Return (X, Y) of the center of cell containing provided text 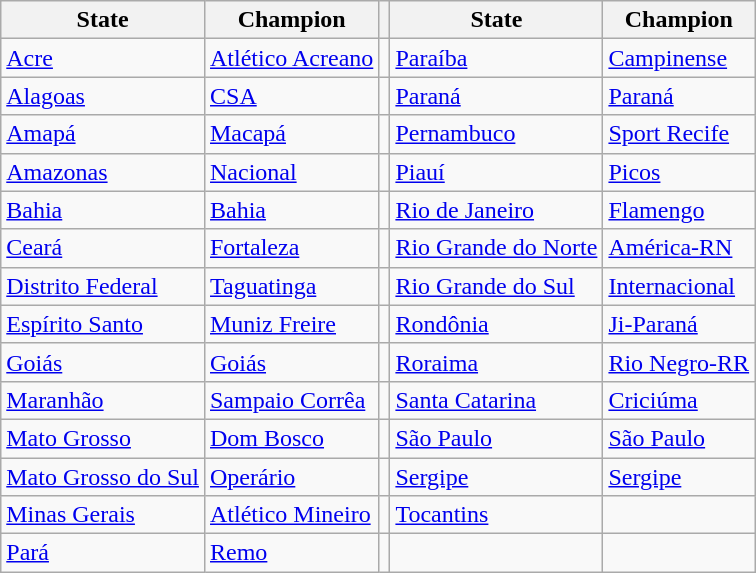
Alagoas (103, 96)
Operário (291, 477)
Atlético Acreano (291, 58)
Sampaio Corrêa (291, 400)
Rio Negro-RR (679, 362)
Rio de Janeiro (496, 210)
Picos (679, 172)
Remo (291, 553)
Atlético Mineiro (291, 515)
Ji-Paraná (679, 324)
Piauí (496, 172)
CSA (291, 96)
Distrito Federal (103, 286)
Muniz Freire (291, 324)
Roraima (496, 362)
Mato Grosso (103, 438)
Taguatinga (291, 286)
Rio Grande do Norte (496, 248)
Rio Grande do Sul (496, 286)
Criciúma (679, 400)
América-RN (679, 248)
Amazonas (103, 172)
Tocantins (496, 515)
Sport Recife (679, 134)
Santa Catarina (496, 400)
Pernambuco (496, 134)
Pará (103, 553)
Espírito Santo (103, 324)
Maranhão (103, 400)
Flamengo (679, 210)
Macapá (291, 134)
Paraíba (496, 58)
Ceará (103, 248)
Dom Bosco (291, 438)
Mato Grosso do Sul (103, 477)
Internacional (679, 286)
Amapá (103, 134)
Acre (103, 58)
Fortaleza (291, 248)
Campinense (679, 58)
Minas Gerais (103, 515)
Rondônia (496, 324)
Nacional (291, 172)
